Search for the cell housing the specified text and yield its [X, Y] center coordinate. 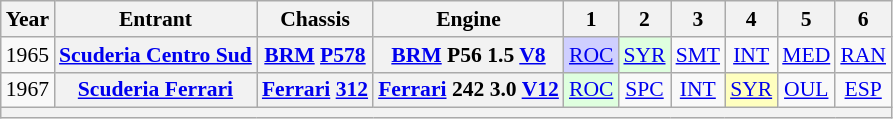
1 [592, 19]
SMT [698, 55]
BRM P56 1.5 V8 [468, 55]
3 [698, 19]
Scuderia Ferrari [156, 90]
ESP [863, 90]
Ferrari 242 3.0 V12 [468, 90]
RAN [863, 55]
1967 [28, 90]
MED [806, 55]
OUL [806, 90]
Engine [468, 19]
5 [806, 19]
2 [644, 19]
4 [751, 19]
Scuderia Centro Sud [156, 55]
Year [28, 19]
Entrant [156, 19]
Chassis [315, 19]
Ferrari 312 [315, 90]
6 [863, 19]
SPC [644, 90]
1965 [28, 55]
BRM P578 [315, 55]
